Output the [x, y] coordinate of the center of the cell containing the given text.  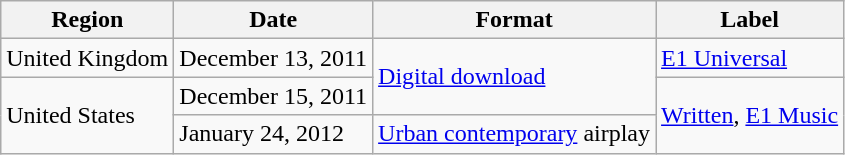
United States [88, 115]
Digital download [514, 77]
Label [750, 20]
United Kingdom [88, 58]
Date [274, 20]
E1 Universal [750, 58]
Urban contemporary airplay [514, 134]
December 15, 2011 [274, 96]
Region [88, 20]
December 13, 2011 [274, 58]
Format [514, 20]
Written, E1 Music [750, 115]
January 24, 2012 [274, 134]
